Search for the cell housing the specified text and yield its [X, Y] center coordinate. 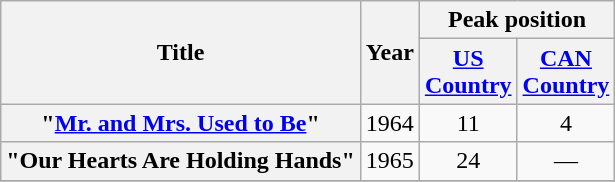
CANCountry [566, 72]
"Our Hearts Are Holding Hands" [181, 161]
1965 [390, 161]
4 [566, 123]
Peak position [516, 20]
Year [390, 52]
"Mr. and Mrs. Used to Be" [181, 123]
11 [468, 123]
1964 [390, 123]
— [566, 161]
Title [181, 52]
24 [468, 161]
USCountry [468, 72]
